Output the (X, Y) coordinate of the center of the cell containing the given text.  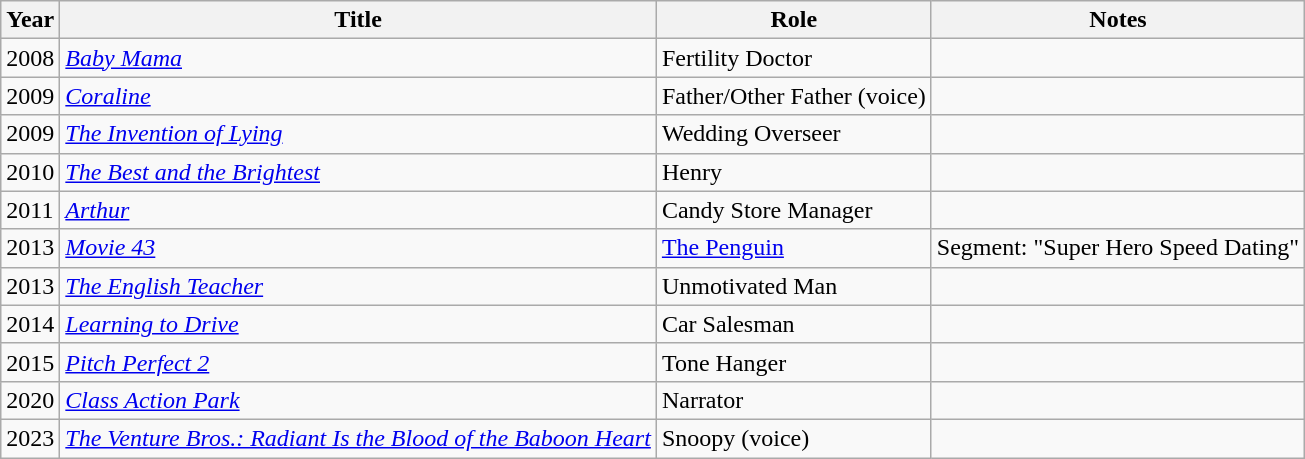
Movie 43 (358, 248)
The Invention of Lying (358, 134)
Learning to Drive (358, 324)
Henry (794, 172)
Role (794, 20)
Car Salesman (794, 324)
2008 (30, 58)
The Best and the Brightest (358, 172)
Tone Hanger (794, 362)
2015 (30, 362)
2011 (30, 210)
2010 (30, 172)
Narrator (794, 400)
Arthur (358, 210)
Wedding Overseer (794, 134)
Class Action Park (358, 400)
Fertility Doctor (794, 58)
Year (30, 20)
2014 (30, 324)
The Penguin (794, 248)
Unmotivated Man (794, 286)
The Venture Bros.: Radiant Is the Blood of the Baboon Heart (358, 438)
2023 (30, 438)
Coraline (358, 96)
Snoopy (voice) (794, 438)
Pitch Perfect 2 (358, 362)
Candy Store Manager (794, 210)
Segment: "Super Hero Speed Dating" (1118, 248)
2020 (30, 400)
Title (358, 20)
The English Teacher (358, 286)
Notes (1118, 20)
Father/Other Father (voice) (794, 96)
Baby Mama (358, 58)
